Detect which cell encompasses the target text, then output its [x, y] center coordinate. 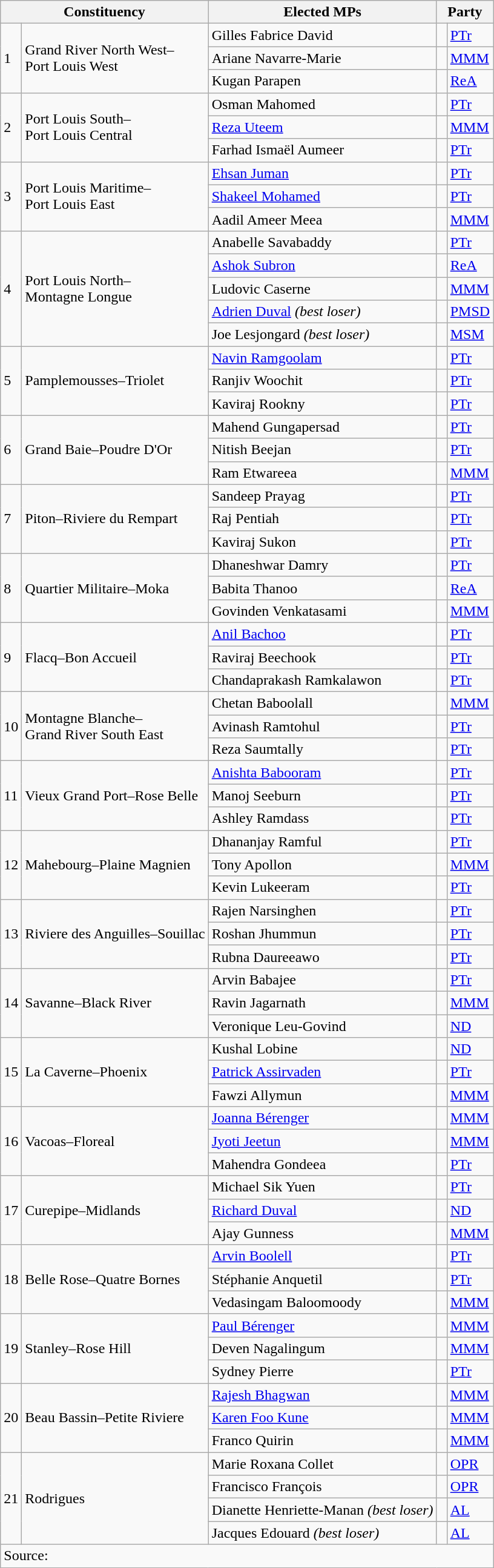
20 [11, 1417]
MSM [470, 335]
Sandeep Prayag [322, 496]
Dhananjay Ramful [322, 842]
Ashok Subron [322, 265]
Richard Duval [322, 1210]
12 [11, 865]
4 [11, 288]
Chandaprakash Ramkalawon [322, 680]
Party [465, 12]
Roshan Jhummun [322, 934]
Mahebourg–Plaine Magnien [115, 865]
Arvin Babajee [322, 980]
Raviraj Beechook [322, 657]
Kushal Lobine [322, 1049]
Anil Bachoo [322, 634]
Grand River North West–Port Louis West [115, 58]
Riviere des Anguilles–Souillac [115, 934]
Joanna Bérenger [322, 1118]
Michael Sik Yuen [322, 1187]
Sydney Pierre [322, 1371]
Montagne Blanche–Grand River South East [115, 726]
Vedasingam Baloomoody [322, 1302]
Nitish Beejan [322, 450]
Rajesh Bhagwan [322, 1394]
Source: [247, 1556]
Navin Ramgoolam [322, 358]
Kevin Lukeeram [322, 888]
5 [11, 381]
Curepipe–Midlands [115, 1210]
10 [11, 726]
17 [11, 1210]
1 [11, 58]
Kaviraj Sukon [322, 542]
Manoj Seeburn [322, 796]
Karen Foo Kune [322, 1418]
18 [11, 1279]
Veronique Leu-Govind [322, 1026]
PMSD [470, 312]
Stanley–Rose Hill [115, 1348]
14 [11, 1003]
9 [11, 657]
Fawzi Allymun [322, 1095]
Vieux Grand Port–Rose Belle [115, 796]
Chetan Baboolall [322, 703]
Port Louis Maritime–Port Louis East [115, 196]
Kugan Parapen [322, 81]
Arvin Boolell [322, 1256]
Ashley Ramdass [322, 819]
Piton–Riviere du Rempart [115, 519]
Mahendra Gondeea [322, 1164]
Aadil Ameer Meea [322, 219]
Pamplemousses–Triolet [115, 381]
Mahend Gungapersad [322, 427]
Tony Apollon [322, 865]
Osman Mahomed [322, 104]
Rajen Narsinghen [322, 911]
Marie Roxana Collet [322, 1464]
Rodrigues [115, 1498]
Ludovic Caserne [322, 289]
Beau Bassin–Petite Riviere [115, 1417]
15 [11, 1072]
16 [11, 1141]
Belle Rose–Quatre Bornes [115, 1279]
Gilles Fabrice David [322, 35]
Ranjiv Woochit [322, 381]
Paul Bérenger [322, 1325]
Port Louis North–Montagne Longue [115, 288]
Patrick Assirvaden [322, 1072]
11 [11, 796]
Elected MPs [322, 12]
Port Louis South–Port Louis Central [115, 127]
Reza Saumtally [322, 749]
Constituency [104, 12]
Rubna Daureeawo [322, 957]
Vacoas–Floreal [115, 1141]
Kaviraj Rookny [322, 404]
2 [11, 127]
Deven Nagalingum [322, 1348]
Grand Baie–Poudre D'Or [115, 450]
Dhaneshwar Damry [322, 565]
Avinash Ramtohul [322, 726]
7 [11, 519]
Savanne–Black River [115, 1003]
Reza Uteem [322, 127]
Stéphanie Anquetil [322, 1279]
Anishta Babooram [322, 772]
Ajay Gunness [322, 1233]
Govinden Venkatasami [322, 611]
Ehsan Juman [322, 173]
Flacq–Bon Accueil [115, 657]
Raj Pentiah [322, 519]
Shakeel Mohamed [322, 196]
Dianette Henriette-Manan (best loser) [322, 1510]
6 [11, 450]
Adrien Duval (best loser) [322, 312]
Ariane Navarre-Marie [322, 58]
3 [11, 196]
Farhad Ismaël Aumeer [322, 150]
13 [11, 934]
Jyoti Jeetun [322, 1141]
Franco Quirin [322, 1441]
Babita Thanoo [322, 588]
Ravin Jagarnath [322, 1003]
Francisco François [322, 1487]
21 [11, 1498]
La Caverne–Phoenix [115, 1072]
Joe Lesjongard (best loser) [322, 335]
19 [11, 1348]
Ram Etwareea [322, 473]
Quartier Militaire–Moka [115, 588]
Jacques Edouard (best loser) [322, 1533]
8 [11, 588]
Anabelle Savabaddy [322, 242]
